Extract the [X, Y] coordinate from the center of the cell holding the provided text.  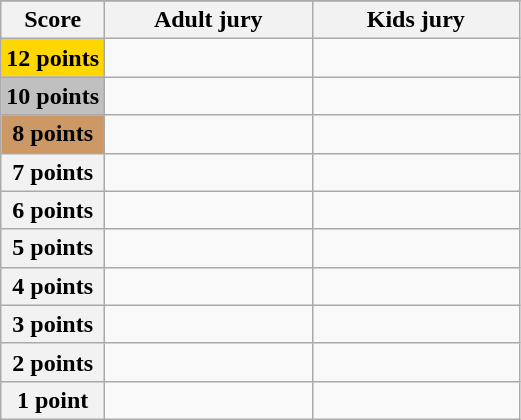
2 points [53, 362]
Score [53, 20]
4 points [53, 286]
10 points [53, 96]
5 points [53, 248]
6 points [53, 210]
8 points [53, 134]
12 points [53, 58]
3 points [53, 324]
Kids jury [416, 20]
1 point [53, 400]
7 points [53, 172]
Adult jury [209, 20]
